Extract the [x, y] coordinate from the center of the cell holding the provided text.  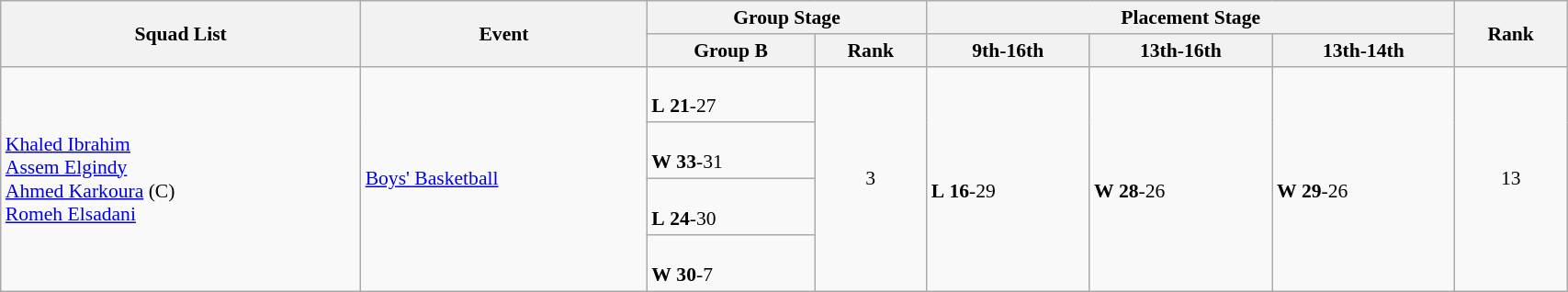
L 24-30 [731, 208]
3 [871, 178]
Boys' Basketball [504, 178]
9th-16th [1009, 51]
Group B [731, 51]
13 [1511, 178]
L 21-27 [731, 94]
W 28-26 [1181, 178]
W 30-7 [731, 263]
13th-14th [1363, 51]
W 33-31 [731, 151]
L 16-29 [1009, 178]
Group Stage [786, 17]
Placement Stage [1190, 17]
Event [504, 33]
W 29-26 [1363, 178]
Khaled IbrahimAssem ElgindyAhmed Karkoura (C)Romeh Elsadani [181, 178]
13th-16th [1181, 51]
Squad List [181, 33]
